Return the [X, Y] coordinate for the center point of the cell that contains the specified text.  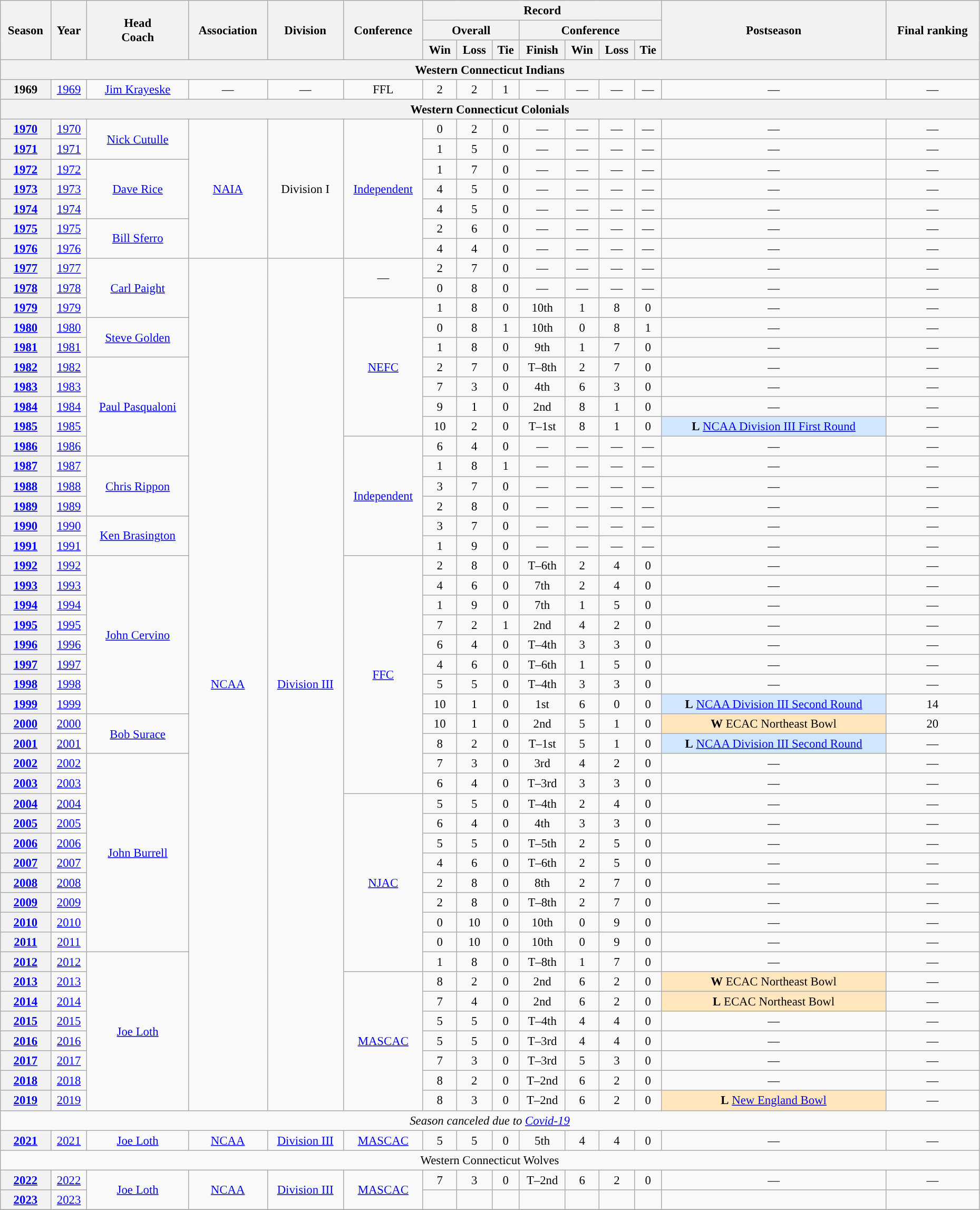
L ECAC Northeast Bowl [774, 1002]
L New England Bowl [774, 1101]
Jim Krayeske [138, 90]
Nick Cutulle [138, 139]
Western Connecticut Colonials [490, 110]
FFL [383, 90]
Postseason [774, 31]
Steve Golden [138, 337]
20 [932, 724]
8th [542, 883]
14 [932, 704]
1st [542, 704]
Record [542, 11]
FFC [383, 675]
John Burrell [138, 853]
Division [305, 31]
Western Connecticut Wolves [490, 1160]
NAIA [228, 189]
Division I [305, 189]
Overall [471, 31]
Bob Surace [138, 734]
5th [542, 1140]
HeadCoach [138, 31]
Paul Pasqualoni [138, 407]
Chris Rippon [138, 486]
Season [25, 31]
Bill Sferro [138, 238]
T–5th [542, 843]
NEFC [383, 367]
L NCAA Division III First Round [774, 427]
Carl Paight [138, 288]
Season canceled due to Covid-19 [490, 1120]
John Cervino [138, 635]
NJAC [383, 883]
Western Connecticut Indians [490, 70]
Dave Rice [138, 189]
Finish [542, 50]
Final ranking [932, 31]
Ken Brasington [138, 536]
3rd [542, 764]
Association [228, 31]
9th [542, 347]
Year [69, 31]
